Return the (x, y) coordinate for the center point of the cell that contains the specified text.  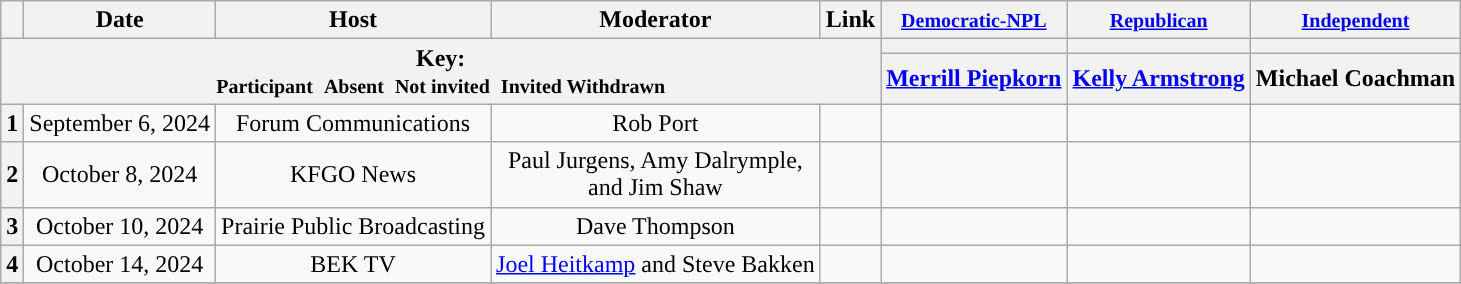
Kelly Armstrong (1158, 78)
October 10, 2024 (120, 226)
4 (12, 264)
Forum Communications (354, 123)
October 8, 2024 (120, 174)
Dave Thompson (656, 226)
Prairie Public Broadcasting (354, 226)
October 14, 2024 (120, 264)
Key: Participant Absent Not invited Invited Withdrawn (441, 72)
Link (850, 20)
Joel Heitkamp and Steve Bakken (656, 264)
2 (12, 174)
Democratic-NPL (974, 20)
Paul Jurgens, Amy Dalrymple, and Jim Shaw (656, 174)
BEK TV (354, 264)
KFGO News (354, 174)
1 (12, 123)
3 (12, 226)
Republican (1158, 20)
Moderator (656, 20)
September 6, 2024 (120, 123)
Merrill Piepkorn (974, 78)
Host (354, 20)
Date (120, 20)
Michael Coachman (1355, 78)
Independent (1355, 20)
Rob Port (656, 123)
